Provide the [X, Y] coordinate of the cell's center where the given text is located.  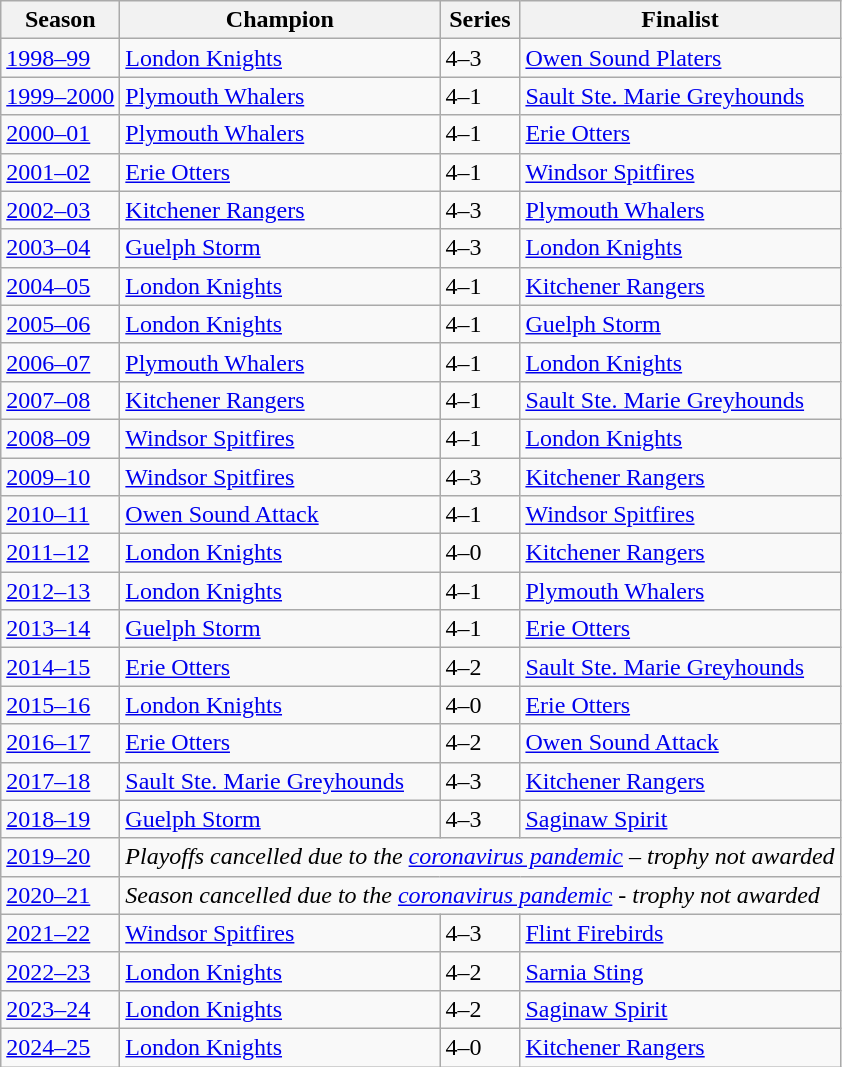
2023–24 [60, 1009]
2020–21 [60, 895]
2018–19 [60, 819]
2003–04 [60, 248]
2016–17 [60, 743]
2013–14 [60, 629]
Finalist [680, 20]
Season [60, 20]
2006–07 [60, 362]
2011–12 [60, 553]
2002–03 [60, 210]
Series [480, 20]
2007–08 [60, 400]
2015–16 [60, 705]
Champion [280, 20]
2014–15 [60, 667]
2005–06 [60, 324]
2021–22 [60, 933]
2004–05 [60, 286]
2008–09 [60, 438]
2017–18 [60, 781]
Owen Sound Platers [680, 58]
1999–2000 [60, 96]
2012–13 [60, 591]
Season cancelled due to the coronavirus pandemic - trophy not awarded [480, 895]
2000–01 [60, 134]
2010–11 [60, 515]
2019–20 [60, 857]
2009–10 [60, 477]
Playoffs cancelled due to the coronavirus pandemic – trophy not awarded [480, 857]
1998–99 [60, 58]
2022–23 [60, 971]
2024–25 [60, 1047]
2001–02 [60, 172]
Flint Firebirds [680, 933]
Sarnia Sting [680, 971]
